Provide the (x, y) coordinate of the cell's center where the given text is located.  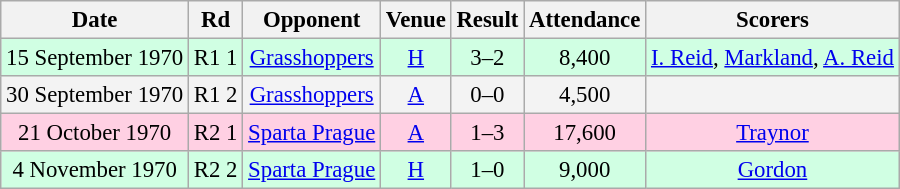
9,000 (585, 170)
1–3 (488, 133)
8,400 (585, 58)
R1 2 (216, 95)
Traynor (773, 133)
21 October 1970 (95, 133)
Rd (216, 20)
R2 1 (216, 133)
1–0 (488, 170)
Date (95, 20)
3–2 (488, 58)
30 September 1970 (95, 95)
4,500 (585, 95)
Venue (416, 20)
Result (488, 20)
Gordon (773, 170)
Attendance (585, 20)
15 September 1970 (95, 58)
Opponent (312, 20)
17,600 (585, 133)
4 November 1970 (95, 170)
0–0 (488, 95)
Scorers (773, 20)
I. Reid, Markland, A. Reid (773, 58)
R2 2 (216, 170)
R1 1 (216, 58)
